Extract the (X, Y) coordinate from the center of the cell holding the provided text.  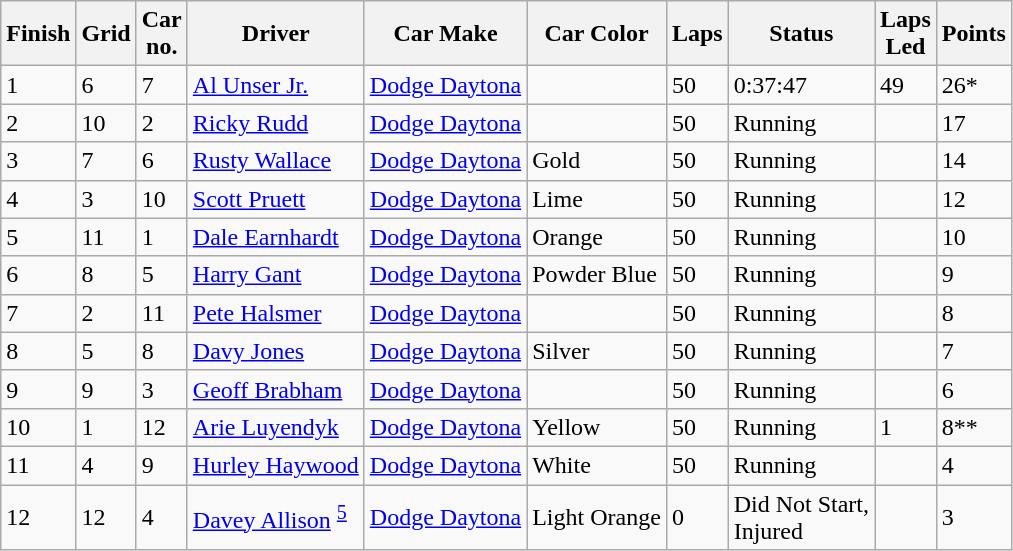
Davy Jones (276, 351)
0 (697, 516)
Arie Luyendyk (276, 427)
Light Orange (597, 516)
Al Unser Jr. (276, 85)
Hurley Haywood (276, 465)
Dale Earnhardt (276, 237)
Powder Blue (597, 275)
17 (974, 123)
Car Color (597, 34)
Driver (276, 34)
Ricky Rudd (276, 123)
Gold (597, 161)
Pete Halsmer (276, 313)
Grid (106, 34)
26* (974, 85)
Car Make (445, 34)
Finish (38, 34)
14 (974, 161)
White (597, 465)
Yellow (597, 427)
Status (801, 34)
Carno. (162, 34)
Did Not Start,Injured (801, 516)
8** (974, 427)
Orange (597, 237)
Points (974, 34)
0:37:47 (801, 85)
LapsLed (905, 34)
Scott Pruett (276, 199)
Harry Gant (276, 275)
Silver (597, 351)
49 (905, 85)
Laps (697, 34)
Geoff Brabham (276, 389)
Rusty Wallace (276, 161)
Davey Allison 5 (276, 516)
Lime (597, 199)
